Provide the [x, y] coordinate of the cell's center where the given text is located.  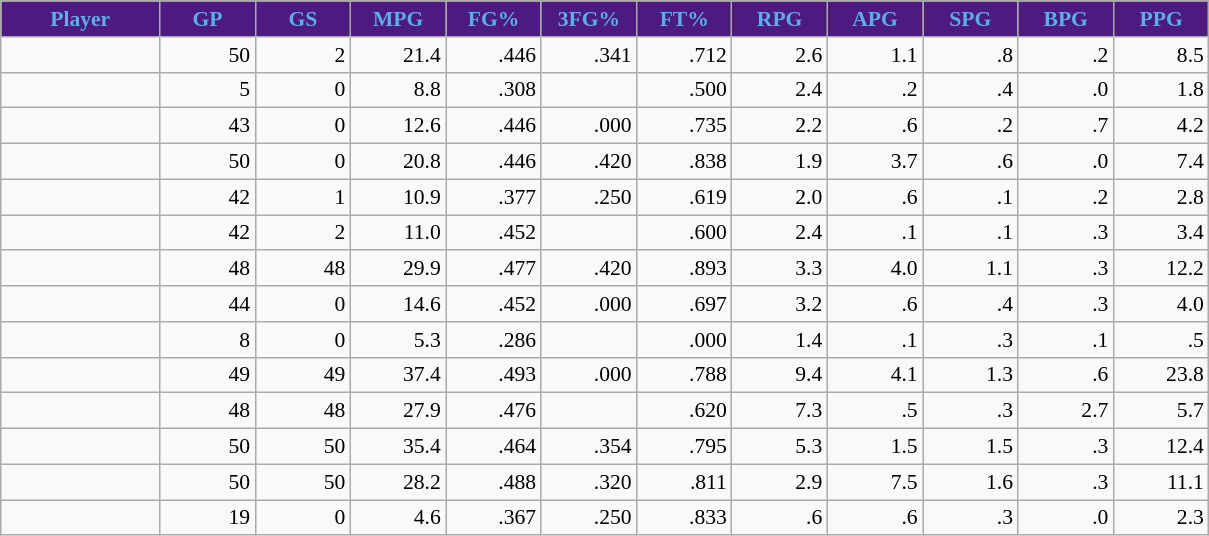
.893 [684, 269]
37.4 [398, 375]
7.4 [1161, 162]
.477 [494, 269]
GP [208, 19]
.788 [684, 375]
1.9 [780, 162]
FG% [494, 19]
3.7 [874, 162]
.354 [588, 447]
12.4 [1161, 447]
3.3 [780, 269]
1.6 [970, 482]
7.3 [780, 411]
.341 [588, 55]
.619 [684, 197]
10.9 [398, 197]
3FG% [588, 19]
2.6 [780, 55]
8 [208, 340]
2.9 [780, 482]
.488 [494, 482]
.795 [684, 447]
.620 [684, 411]
.7 [1066, 126]
12.6 [398, 126]
.320 [588, 482]
8.8 [398, 90]
.464 [494, 447]
.377 [494, 197]
1.3 [970, 375]
.476 [494, 411]
.8 [970, 55]
.838 [684, 162]
Player [80, 19]
4.6 [398, 518]
7.5 [874, 482]
.833 [684, 518]
4.1 [874, 375]
43 [208, 126]
2.8 [1161, 197]
23.8 [1161, 375]
20.8 [398, 162]
19 [208, 518]
SPG [970, 19]
.308 [494, 90]
3.4 [1161, 233]
.493 [494, 375]
3.2 [780, 304]
2.3 [1161, 518]
14.6 [398, 304]
APG [874, 19]
27.9 [398, 411]
.712 [684, 55]
BPG [1066, 19]
PPG [1161, 19]
5.7 [1161, 411]
12.2 [1161, 269]
1.8 [1161, 90]
4.2 [1161, 126]
5 [208, 90]
.367 [494, 518]
9.4 [780, 375]
.286 [494, 340]
2.7 [1066, 411]
FT% [684, 19]
28.2 [398, 482]
1 [302, 197]
1.4 [780, 340]
8.5 [1161, 55]
29.9 [398, 269]
RPG [780, 19]
44 [208, 304]
11.0 [398, 233]
35.4 [398, 447]
11.1 [1161, 482]
GS [302, 19]
.811 [684, 482]
2.0 [780, 197]
2.2 [780, 126]
.500 [684, 90]
.697 [684, 304]
.735 [684, 126]
21.4 [398, 55]
.600 [684, 233]
MPG [398, 19]
